Scan for the cell matching the given text and deliver its (X, Y) coordinate at center. 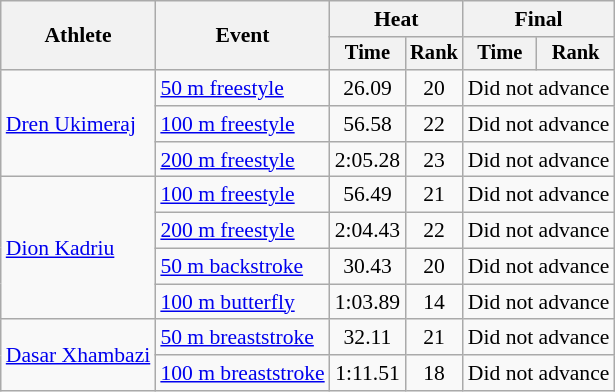
1:03.89 (368, 302)
Heat (396, 19)
56.49 (368, 195)
50 m backstroke (242, 267)
Athlete (78, 36)
50 m breaststroke (242, 338)
26.09 (368, 88)
18 (434, 373)
32.11 (368, 338)
50 m freestyle (242, 88)
30.43 (368, 267)
Dasar Xhambazi (78, 356)
23 (434, 160)
Dion Kadriu (78, 248)
2:04.43 (368, 231)
100 m breaststroke (242, 373)
56.58 (368, 124)
100 m butterfly (242, 302)
Event (242, 36)
2:05.28 (368, 160)
1:11.51 (368, 373)
14 (434, 302)
Final (539, 19)
Dren Ukimeraj (78, 124)
